Output the [x, y] coordinate of the center of the cell containing the given text.  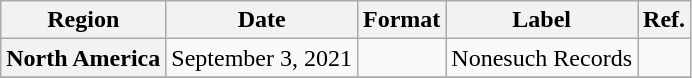
Nonesuch Records [542, 58]
Format [401, 20]
North America [84, 58]
September 3, 2021 [262, 58]
Date [262, 20]
Label [542, 20]
Ref. [664, 20]
Region [84, 20]
